Extract the (X, Y) coordinate from the center of the cell holding the provided text.  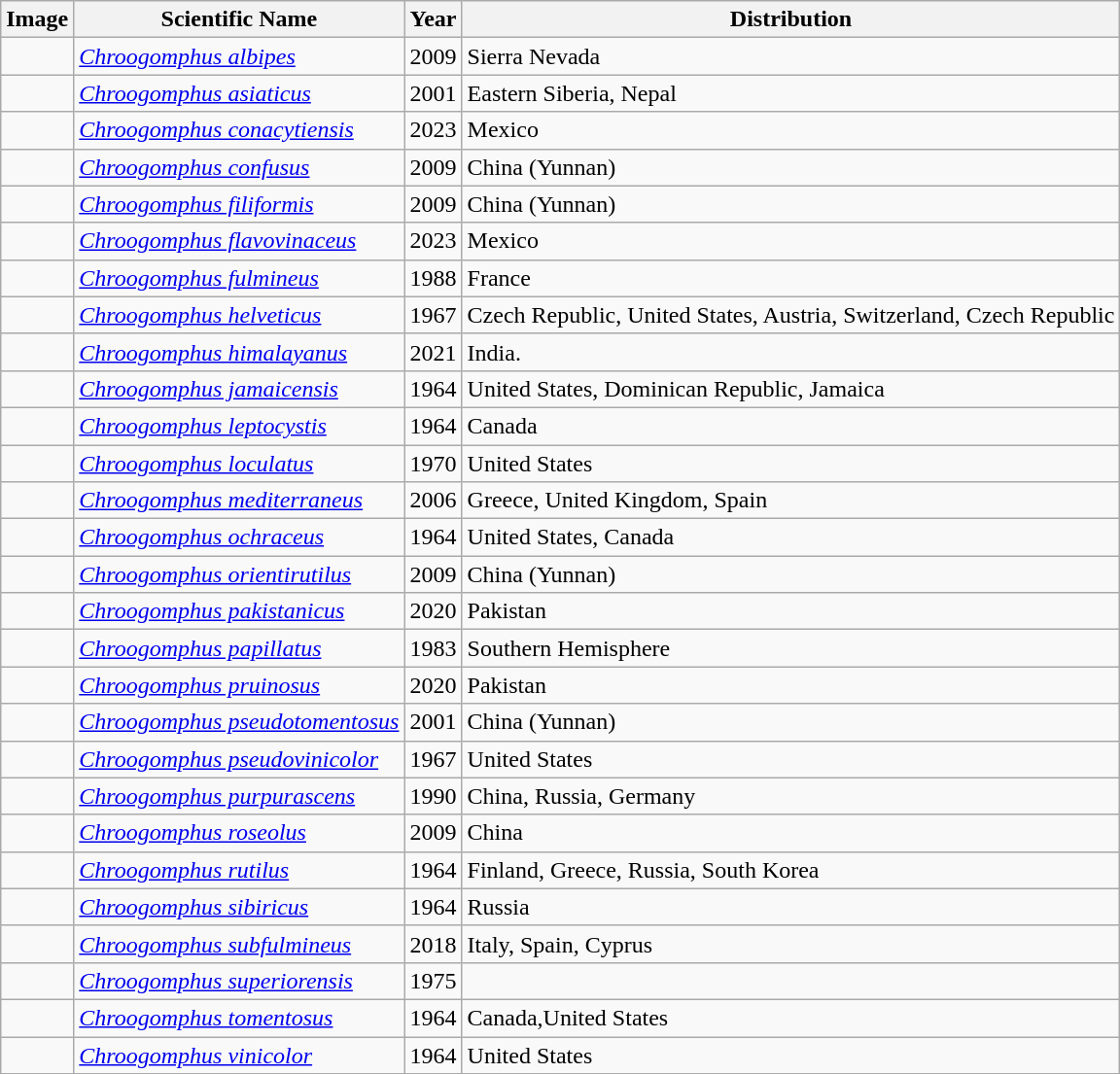
Chroogomphus mediterraneus (239, 501)
Chroogomphus filiformis (239, 204)
1970 (434, 464)
Chroogomphus subfulmineus (239, 944)
Image (37, 19)
Chroogomphus rutilus (239, 870)
1988 (434, 278)
Year (434, 19)
1975 (434, 981)
Canada,United States (791, 1018)
Chroogomphus orientirutilus (239, 574)
Czech Republic, United States, Austria, Switzerland, Czech Republic (791, 315)
Chroogomphus roseolus (239, 833)
Chroogomphus jamaicensis (239, 389)
France (791, 278)
1983 (434, 648)
Chroogomphus pakistanicus (239, 611)
Chroogomphus flavovinaceus (239, 241)
Chroogomphus vinicolor (239, 1055)
Chroogomphus ochraceus (239, 537)
Chroogomphus superiorensis (239, 981)
Southern Hemisphere (791, 648)
India. (791, 352)
China (791, 833)
Chroogomphus loculatus (239, 464)
China, Russia, Germany (791, 796)
2018 (434, 944)
2021 (434, 352)
Italy, Spain, Cyprus (791, 944)
Chroogomphus asiaticus (239, 93)
Scientific Name (239, 19)
Chroogomphus pseudovinicolor (239, 759)
United States, Canada (791, 537)
Chroogomphus tomentosus (239, 1018)
Chroogomphus purpurascens (239, 796)
Chroogomphus conacytiensis (239, 130)
Eastern Siberia, Nepal (791, 93)
Chroogomphus sibiricus (239, 907)
United States, Dominican Republic, Jamaica (791, 389)
Chroogomphus fulmineus (239, 278)
Chroogomphus pseudotomentosus (239, 722)
Chroogomphus himalayanus (239, 352)
Sierra Nevada (791, 56)
Russia (791, 907)
Distribution (791, 19)
Finland, Greece, Russia, South Korea (791, 870)
2006 (434, 501)
Canada (791, 426)
Chroogomphus albipes (239, 56)
Chroogomphus helveticus (239, 315)
Chroogomphus papillatus (239, 648)
Chroogomphus pruinosus (239, 685)
Chroogomphus leptocystis (239, 426)
Greece, United Kingdom, Spain (791, 501)
1990 (434, 796)
Chroogomphus confusus (239, 167)
